Search for the cell housing the specified text and yield its [X, Y] center coordinate. 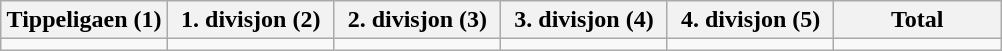
3. divisjon (4) [584, 20]
Tippeligaen (1) [84, 20]
1. divisjon (2) [250, 20]
2. divisjon (3) [418, 20]
4. divisjon (5) [750, 20]
Total [918, 20]
